Pinpoint the cell where the given text exists, returning its (X, Y) midpoint coordinate. 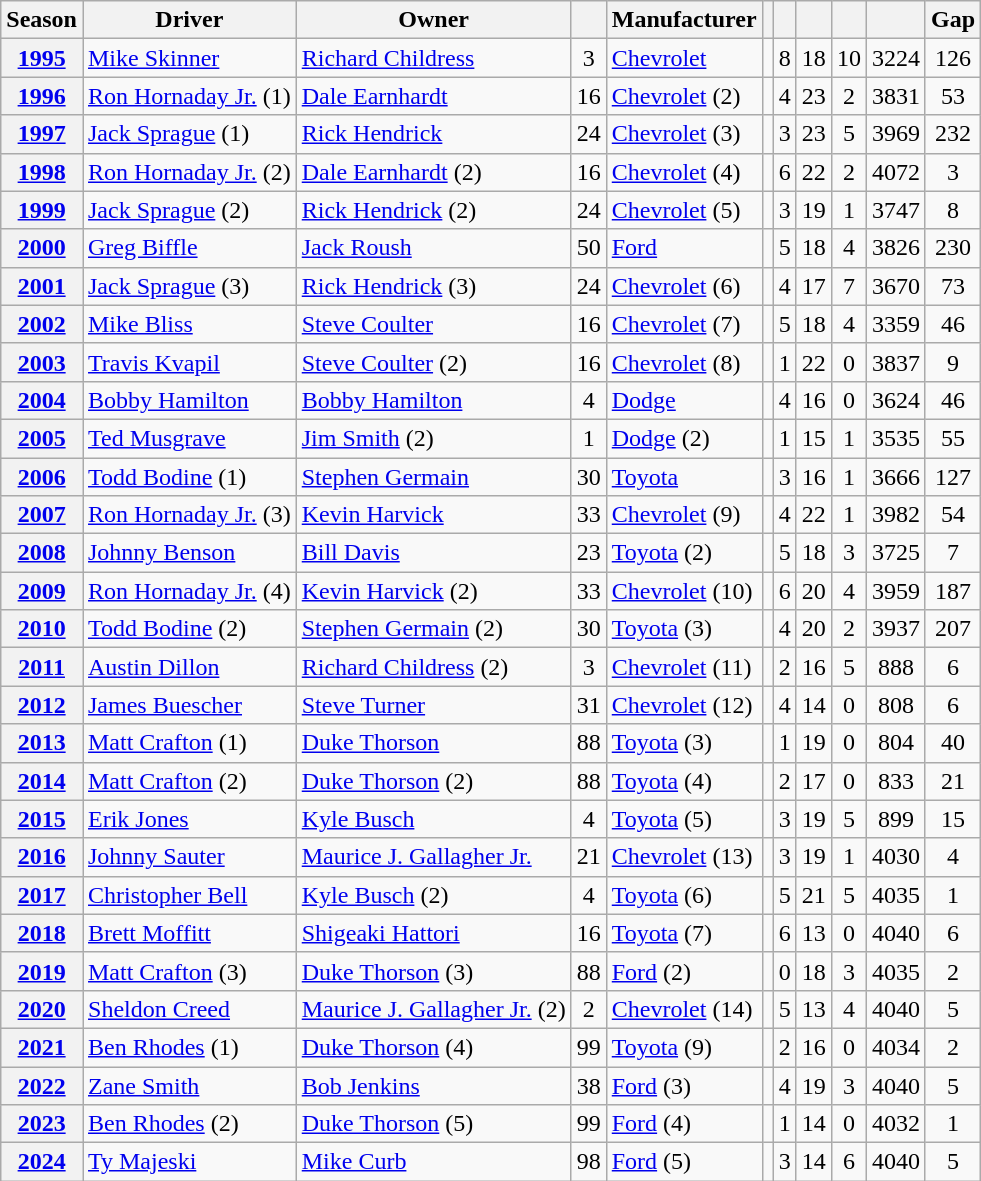
2019 (42, 971)
Chevrolet (10) (684, 591)
Steve Turner (434, 705)
2021 (42, 1047)
2003 (42, 362)
4072 (896, 172)
4032 (896, 1124)
Chevrolet (3) (684, 134)
899 (896, 819)
804 (896, 743)
Jim Smith (2) (434, 438)
232 (952, 134)
Stephen Germain (2) (434, 629)
50 (588, 248)
Mike Bliss (189, 324)
Duke Thorson (4) (434, 1047)
3725 (896, 553)
Duke Thorson (5) (434, 1124)
2000 (42, 248)
Toyota (9) (684, 1047)
Chevrolet (8) (684, 362)
54 (952, 515)
2008 (42, 553)
2014 (42, 781)
Erik Jones (189, 819)
Duke Thorson (3) (434, 971)
10 (848, 58)
Dodge (2) (684, 438)
Chevrolet (2) (684, 96)
808 (896, 705)
Manufacturer (684, 20)
Greg Biffle (189, 248)
2001 (42, 286)
Gap (952, 20)
Ben Rhodes (2) (189, 1124)
127 (952, 477)
2018 (42, 933)
Chevrolet (684, 58)
9 (952, 362)
3670 (896, 286)
Dodge (684, 400)
Chevrolet (12) (684, 705)
Johnny Sauter (189, 857)
1997 (42, 134)
Toyota (2) (684, 553)
2015 (42, 819)
Jack Sprague (3) (189, 286)
Travis Kvapil (189, 362)
2010 (42, 629)
3359 (896, 324)
3224 (896, 58)
James Buescher (189, 705)
Christopher Bell (189, 895)
53 (952, 96)
2017 (42, 895)
Chevrolet (9) (684, 515)
Ron Hornaday Jr. (2) (189, 172)
4034 (896, 1047)
Toyota (5) (684, 819)
3624 (896, 400)
55 (952, 438)
Todd Bodine (2) (189, 629)
Dale Earnhardt (434, 96)
2005 (42, 438)
Toyota (7) (684, 933)
Jack Sprague (2) (189, 210)
Chevrolet (11) (684, 667)
Kyle Busch (434, 819)
98 (588, 1162)
3937 (896, 629)
73 (952, 286)
40 (952, 743)
Johnny Benson (189, 553)
Todd Bodine (1) (189, 477)
31 (588, 705)
2013 (42, 743)
187 (952, 591)
Ford (684, 248)
Ted Musgrave (189, 438)
Brett Moffitt (189, 933)
Ford (4) (684, 1124)
1998 (42, 172)
2020 (42, 1009)
Driver (189, 20)
Ron Hornaday Jr. (1) (189, 96)
2024 (42, 1162)
Season (42, 20)
Chevrolet (6) (684, 286)
Chevrolet (13) (684, 857)
3982 (896, 515)
2006 (42, 477)
Shigeaki Hattori (434, 933)
3826 (896, 248)
2009 (42, 591)
Mike Skinner (189, 58)
Jack Roush (434, 248)
Ron Hornaday Jr. (4) (189, 591)
1995 (42, 58)
Maurice J. Gallagher Jr. (434, 857)
2011 (42, 667)
126 (952, 58)
Rick Hendrick (3) (434, 286)
Kyle Busch (2) (434, 895)
Owner (434, 20)
Mike Curb (434, 1162)
Toyota (6) (684, 895)
Zane Smith (189, 1085)
Steve Coulter (2) (434, 362)
3747 (896, 210)
2012 (42, 705)
Matt Crafton (3) (189, 971)
230 (952, 248)
Ford (5) (684, 1162)
207 (952, 629)
2023 (42, 1124)
Richard Childress (2) (434, 667)
3959 (896, 591)
3666 (896, 477)
Ty Majeski (189, 1162)
3837 (896, 362)
1999 (42, 210)
888 (896, 667)
1996 (42, 96)
Chevrolet (14) (684, 1009)
2022 (42, 1085)
3831 (896, 96)
Steve Coulter (434, 324)
Kevin Harvick (434, 515)
Dale Earnhardt (2) (434, 172)
Chevrolet (4) (684, 172)
Ford (3) (684, 1085)
Chevrolet (5) (684, 210)
Maurice J. Gallagher Jr. (2) (434, 1009)
38 (588, 1085)
Stephen Germain (434, 477)
Kevin Harvick (2) (434, 591)
Toyota (684, 477)
Toyota (4) (684, 781)
Austin Dillon (189, 667)
Chevrolet (7) (684, 324)
Jack Sprague (1) (189, 134)
3535 (896, 438)
Ben Rhodes (1) (189, 1047)
Bill Davis (434, 553)
Matt Crafton (1) (189, 743)
3969 (896, 134)
Ron Hornaday Jr. (3) (189, 515)
2004 (42, 400)
Duke Thorson (2) (434, 781)
Bob Jenkins (434, 1085)
833 (896, 781)
4030 (896, 857)
Ford (2) (684, 971)
Rick Hendrick (2) (434, 210)
2016 (42, 857)
Sheldon Creed (189, 1009)
2002 (42, 324)
Rick Hendrick (434, 134)
Richard Childress (434, 58)
Matt Crafton (2) (189, 781)
Duke Thorson (434, 743)
2007 (42, 515)
